Capture the cell that displays the provided text and extract its (X, Y) central coordinate. 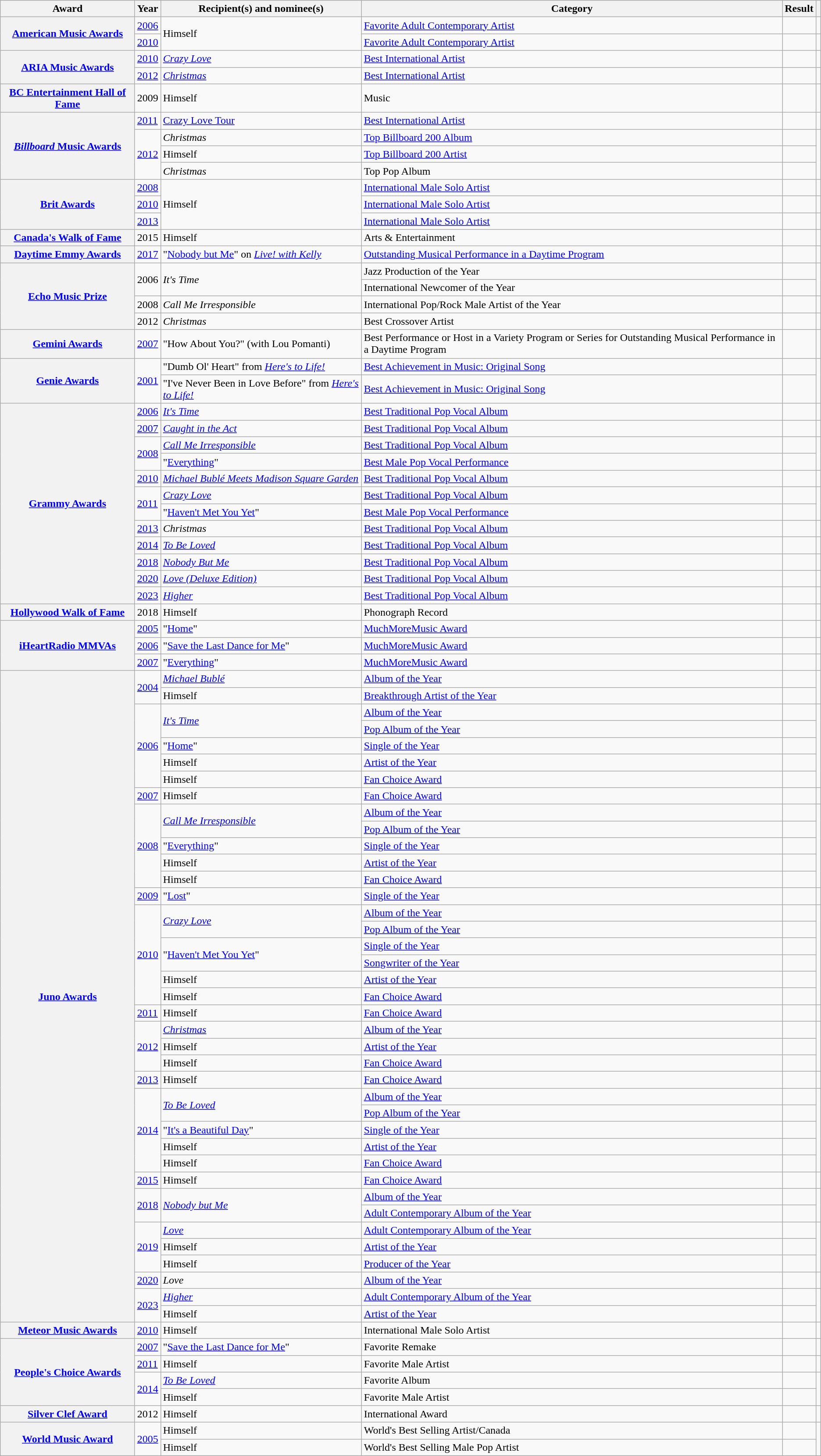
World's Best Selling Artist/Canada (572, 1431)
People's Choice Awards (68, 1372)
Arts & Entertainment (572, 238)
Michael Bublé (261, 679)
2019 (147, 1247)
Caught in the Act (261, 428)
Love (Deluxe Edition) (261, 579)
2001 (147, 381)
Year (147, 9)
Nobody But Me (261, 562)
Brit Awards (68, 204)
ARIA Music Awards (68, 67)
Genie Awards (68, 381)
Hollywood Walk of Fame (68, 612)
"Dumb Ol' Heart" from Here's to Life! (261, 366)
American Music Awards (68, 34)
Daytime Emmy Awards (68, 255)
Crazy Love Tour (261, 121)
Music (572, 98)
"Lost" (261, 896)
International Award (572, 1414)
"I've Never Been in Love Before" from Here's to Life! (261, 389)
Favorite Remake (572, 1347)
Jazz Production of the Year (572, 271)
World's Best Selling Male Pop Artist (572, 1447)
Favorite Album (572, 1381)
"It's a Beautiful Day" (261, 1130)
Echo Music Prize (68, 296)
Juno Awards (68, 996)
Michael Bublé Meets Madison Square Garden (261, 478)
Top Billboard 200 Artist (572, 154)
iHeartRadio MMVAs (68, 646)
"Nobody but Me" on Live! with Kelly (261, 255)
Best Performance or Host in a Variety Program or Series for Outstanding Musical Performance in a Daytime Program (572, 344)
2004 (147, 687)
International Pop/Rock Male Artist of the Year (572, 305)
Billboard Music Awards (68, 146)
Category (572, 9)
Gemini Awards (68, 344)
Meteor Music Awards (68, 1330)
Songwriter of the Year (572, 963)
World Music Award (68, 1439)
Phonograph Record (572, 612)
Award (68, 9)
2017 (147, 255)
Canada's Walk of Fame (68, 238)
Silver Clef Award (68, 1414)
Grammy Awards (68, 504)
Breakthrough Artist of the Year (572, 696)
Top Billboard 200 Album (572, 137)
"How About You?" (with Lou Pomanti) (261, 344)
Nobody but Me (261, 1205)
Top Pop Album (572, 171)
BC Entertainment Hall of Fame (68, 98)
Result (799, 9)
International Newcomer of the Year (572, 288)
Outstanding Musical Performance in a Daytime Program (572, 255)
Best Crossover Artist (572, 321)
Producer of the Year (572, 1263)
Recipient(s) and nominee(s) (261, 9)
